Return [X, Y] of the center of cell containing provided text 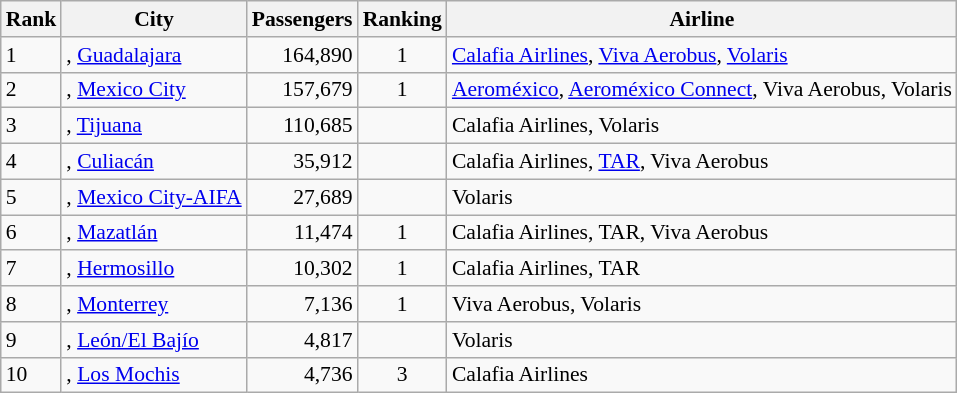
, León/El Bajío [154, 340]
4,817 [302, 340]
10 [32, 375]
27,689 [302, 197]
, Guadalajara [154, 55]
157,679 [302, 90]
35,912 [302, 162]
5 [32, 197]
, Culiacán [154, 162]
, Tijuana [154, 126]
2 [32, 90]
7,136 [302, 304]
Calafia Airlines [702, 375]
Rank [32, 19]
10,302 [302, 269]
City [154, 19]
Ranking [402, 19]
Viva Aerobus, Volaris [702, 304]
, Los Mochis [154, 375]
6 [32, 233]
164,890 [302, 55]
, Mexico City [154, 90]
Calafia Airlines, TAR [702, 269]
Passengers [302, 19]
Calafia Airlines, Viva Aerobus, Volaris [702, 55]
11,474 [302, 233]
110,685 [302, 126]
, Mexico City-AIFA [154, 197]
Aeroméxico, Aeroméxico Connect, Viva Aerobus, Volaris [702, 90]
9 [32, 340]
Calafia Airlines, Volaris [702, 126]
8 [32, 304]
7 [32, 269]
, Monterrey [154, 304]
Airline [702, 19]
4,736 [302, 375]
, Mazatlán [154, 233]
4 [32, 162]
, Hermosillo [154, 269]
